Scan for the cell matching the given text and deliver its (x, y) coordinate at center. 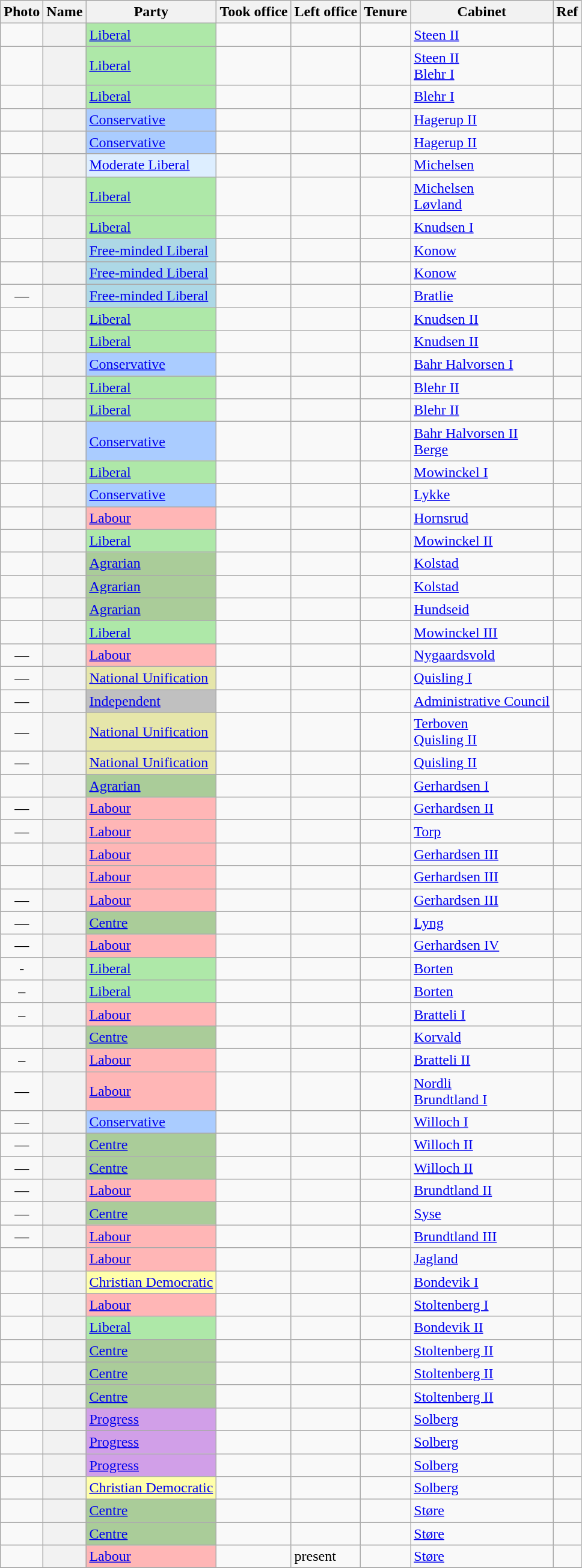
Blehr I (482, 97)
Name (65, 12)
Lykke (482, 495)
Tenure (386, 12)
Bondevik II (482, 1328)
Korvald (482, 1037)
Jagland (482, 1259)
Party (152, 12)
Terboven Quisling II (482, 732)
Nordli Brundtland I (482, 1091)
Gerhardsen I (482, 786)
Hornsrud (482, 518)
Independent (152, 701)
Quisling II (482, 763)
Cabinet (482, 12)
Quisling I (482, 678)
Hundseid (482, 609)
Ref (568, 12)
Michelsen (482, 165)
Lyng (482, 923)
- (22, 968)
MichelsenLøvland (482, 196)
Bahr Halvorsen I (482, 365)
Syse (482, 1214)
Took office (254, 12)
Mowinckel I (482, 472)
Mowinckel II (482, 541)
Knudsen I (482, 227)
Moderate Liberal (152, 165)
Left office (326, 12)
Administrative Council (482, 701)
Torp (482, 831)
Steen IIBlehr I (482, 66)
Steen II (482, 35)
Mowinckel III (482, 632)
Bahr Halvorsen IIBerge (482, 441)
Stoltenberg I (482, 1305)
Gerhardsen II (482, 809)
Bondevik I (482, 1282)
Nygaardsvold (482, 655)
present (326, 1557)
Bratteli I (482, 1014)
Brundtland III (482, 1236)
Brundtland II (482, 1191)
Gerhardsen IV (482, 946)
Photo (22, 12)
Bratteli II (482, 1060)
Bratlie (482, 296)
Willoch I (482, 1122)
